Locate the cell with the specified text and output its (x, y) center coordinate. 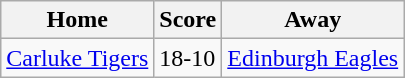
Home (78, 20)
Score (188, 20)
Away (313, 20)
Edinburgh Eagles (313, 58)
18-10 (188, 58)
Carluke Tigers (78, 58)
